Search for the cell housing the specified text and yield its [x, y] center coordinate. 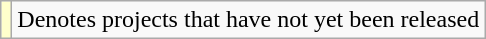
Denotes projects that have not yet been released [248, 20]
